Extract the [X, Y] coordinate from the center of the cell holding the provided text.  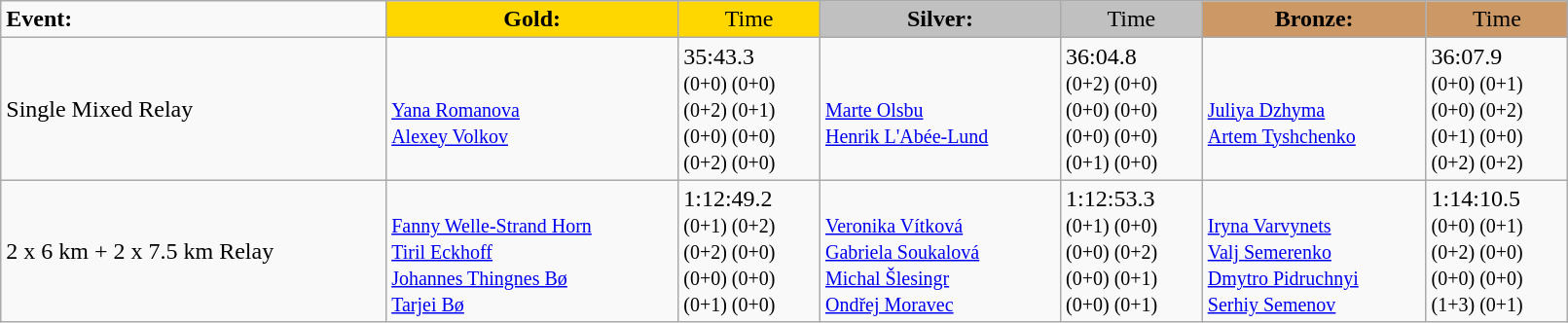
2 x 6 km + 2 x 7.5 km Relay [194, 251]
Silver: [940, 19]
Iryna VarvynetsValj SemerenkoDmytro PidruchnyiSerhiy Semenov [1314, 251]
1:14:10.5 (0+0) (0+1) (0+2) (0+0) (0+0) (0+0) (1+3) (0+1) [1497, 251]
Event: [194, 19]
36:07.9 (0+0) (0+1) (0+0) (0+2) (0+1) (0+0) (0+2) (0+2) [1497, 109]
Yana RomanovaAlexey Volkov [532, 109]
Fanny Welle-Strand HornTiril EckhoffJohannes Thingnes BøTarjei Bø [532, 251]
Juliya DzhymaArtem Tyshchenko [1314, 109]
Marte OlsbuHenrik L'Abée-Lund [940, 109]
Bronze: [1314, 19]
36:04.8 (0+2) (0+0) (0+0) (0+0) (0+0) (0+0) (0+1) (0+0) [1132, 109]
Gold: [532, 19]
1:12:49.2 (0+1) (0+2) (0+2) (0+0) (0+0) (0+0) (0+1) (0+0) [749, 251]
Veronika VítkováGabriela SoukalováMichal ŠlesingrOndřej Moravec [940, 251]
Single Mixed Relay [194, 109]
1:12:53.3 (0+1) (0+0) (0+0) (0+2) (0+0) (0+1) (0+0) (0+1) [1132, 251]
35:43.3 (0+0) (0+0) (0+2) (0+1) (0+0) (0+0) (0+2) (0+0) [749, 109]
